Find where the given text appears and provide that cell's center as [X, Y] coordinate. 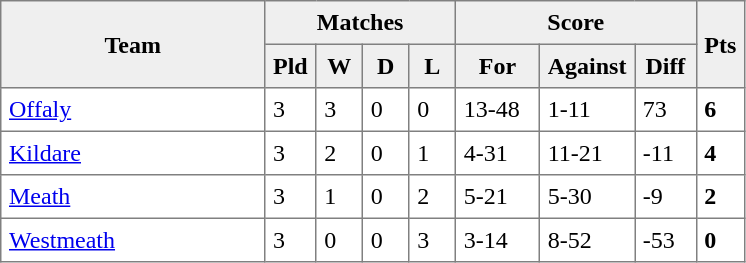
4 [720, 153]
L [432, 66]
-11 [666, 153]
Kildare [133, 153]
-9 [666, 197]
8-52 [586, 240]
11-21 [586, 153]
5-21 [497, 197]
5-30 [586, 197]
Westmeath [133, 240]
4-31 [497, 153]
6 [720, 110]
1-11 [586, 110]
-53 [666, 240]
Against [586, 66]
Team [133, 44]
Pld [290, 66]
3-14 [497, 240]
Offaly [133, 110]
73 [666, 110]
Matches [360, 23]
Pts [720, 44]
Diff [666, 66]
W [339, 66]
D [385, 66]
Meath [133, 197]
13-48 [497, 110]
For [497, 66]
Score [576, 23]
